Search for the cell housing the specified text and yield its (X, Y) center coordinate. 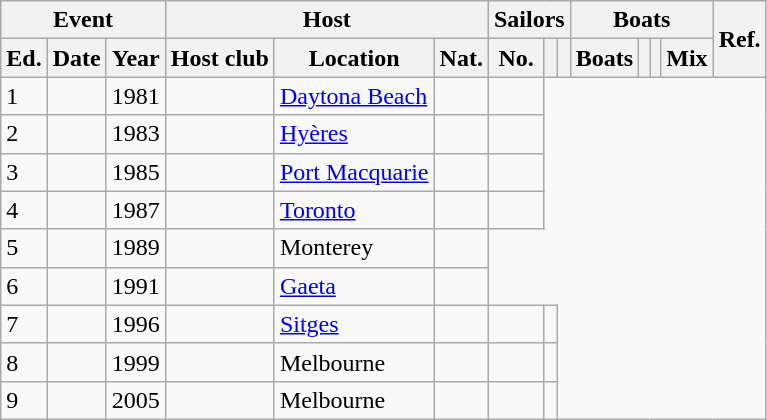
1991 (136, 286)
Daytona Beach (354, 96)
Sailors (529, 20)
Port Macquarie (354, 172)
Year (136, 58)
2 (24, 134)
Sitges (354, 324)
1 (24, 96)
Nat. (461, 58)
1999 (136, 362)
5 (24, 248)
1989 (136, 248)
Toronto (354, 210)
2005 (136, 400)
Host club (220, 58)
6 (24, 286)
1983 (136, 134)
Hyères (354, 134)
Location (354, 58)
7 (24, 324)
Monterey (354, 248)
1985 (136, 172)
1987 (136, 210)
Date (76, 58)
9 (24, 400)
1996 (136, 324)
Event (84, 20)
1981 (136, 96)
Mix (687, 58)
No. (516, 58)
Ref. (740, 39)
Ed. (24, 58)
4 (24, 210)
Host (326, 20)
8 (24, 362)
3 (24, 172)
Gaeta (354, 286)
